Find where the given text appears and provide that cell's center as (x, y) coordinate. 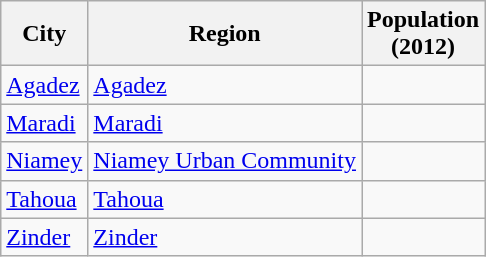
Region (225, 34)
Niamey (44, 161)
Population(2012) (424, 34)
City (44, 34)
Niamey Urban Community (225, 161)
